Extract the [x, y] coordinate from the center of the cell holding the provided text.  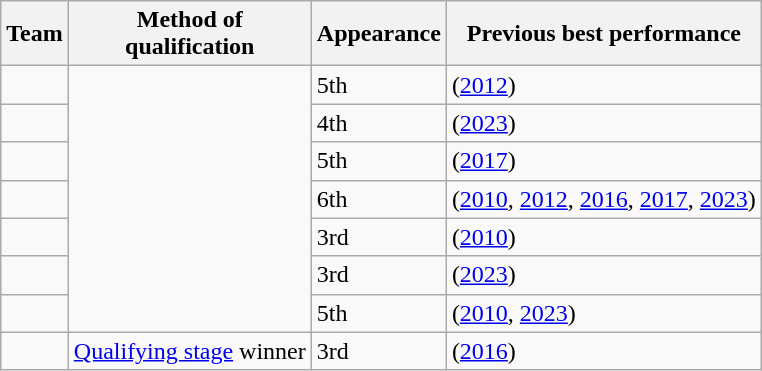
Appearance [378, 34]
(2017) [604, 161]
(2012) [604, 85]
(2010, 2023) [604, 313]
(2016) [604, 351]
(2010, 2012, 2016, 2017, 2023) [604, 199]
(2010) [604, 237]
4th [378, 123]
Previous best performance [604, 34]
Qualifying stage winner [190, 351]
Method ofqualification [190, 34]
Team [35, 34]
6th [378, 199]
